Provide the [x, y] coordinate of the cell's center where the given text is located.  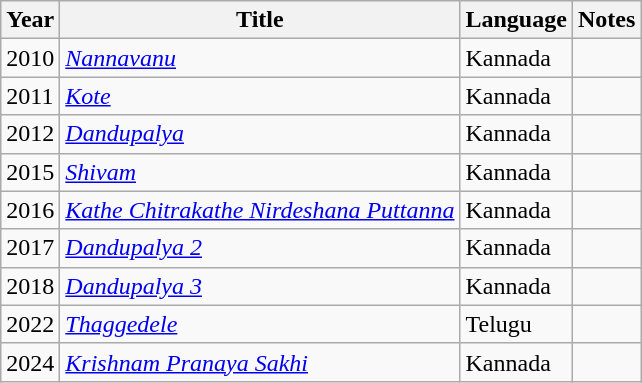
Telugu [516, 324]
2012 [30, 134]
2024 [30, 362]
Krishnam Pranaya Sakhi [260, 362]
Thaggedele [260, 324]
2017 [30, 248]
Notes [606, 20]
Nannavanu [260, 58]
Kathe Chitrakathe Nirdeshana Puttanna [260, 210]
Shivam [260, 172]
Year [30, 20]
Language [516, 20]
2010 [30, 58]
2022 [30, 324]
2016 [30, 210]
Dandupalya [260, 134]
Title [260, 20]
2015 [30, 172]
Dandupalya 2 [260, 248]
Dandupalya 3 [260, 286]
2018 [30, 286]
2011 [30, 96]
Kote [260, 96]
